Detect which cell encompasses the target text, then output its (x, y) center coordinate. 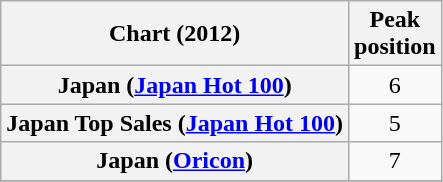
Chart (2012) (175, 34)
Japan Top Sales (Japan Hot 100) (175, 123)
6 (395, 85)
7 (395, 161)
Peakposition (395, 34)
5 (395, 123)
Japan (Japan Hot 100) (175, 85)
Japan (Oricon) (175, 161)
